Output the (X, Y) coordinate of the center of the cell containing the given text.  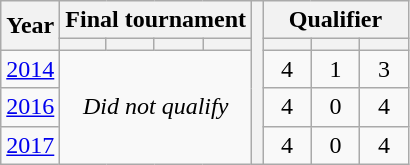
3 (384, 69)
Qualifier (336, 20)
Year (30, 26)
Final tournament (156, 20)
Did not qualify (156, 107)
2016 (30, 107)
1 (336, 69)
2017 (30, 145)
2014 (30, 69)
